From the cell containing the given text, extract its center point as (X, Y) coordinate. 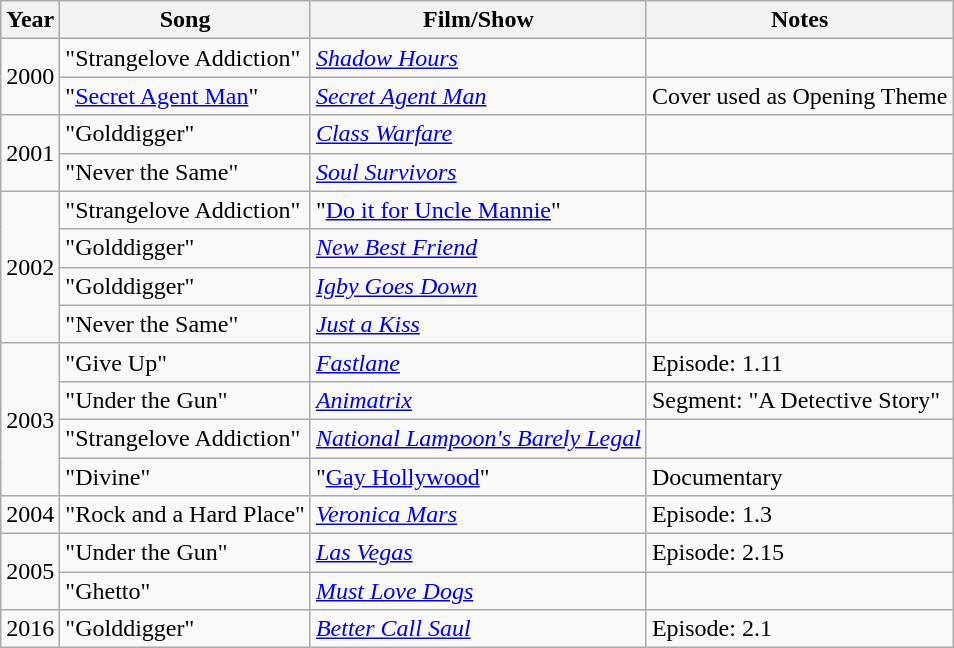
Song (186, 20)
Episode: 1.11 (800, 362)
Notes (800, 20)
"Divine" (186, 477)
Las Vegas (478, 553)
Soul Survivors (478, 172)
Episode: 2.15 (800, 553)
"Gay Hollywood" (478, 477)
Documentary (800, 477)
Cover used as Opening Theme (800, 96)
2004 (30, 515)
2001 (30, 153)
Shadow Hours (478, 58)
"Secret Agent Man" (186, 96)
2000 (30, 77)
2003 (30, 419)
Just a Kiss (478, 324)
"Ghetto" (186, 591)
Year (30, 20)
2005 (30, 572)
2002 (30, 267)
Must Love Dogs (478, 591)
Segment: "A Detective Story" (800, 400)
National Lampoon's Barely Legal (478, 438)
Episode: 2.1 (800, 629)
Episode: 1.3 (800, 515)
Film/Show (478, 20)
Fastlane (478, 362)
"Give Up" (186, 362)
"Rock and a Hard Place" (186, 515)
Animatrix (478, 400)
Secret Agent Man (478, 96)
"Do it for Uncle Mannie" (478, 210)
2016 (30, 629)
Veronica Mars (478, 515)
New Best Friend (478, 248)
Class Warfare (478, 134)
Igby Goes Down (478, 286)
Better Call Saul (478, 629)
